Extract the (X, Y) coordinate from the center of the cell holding the provided text.  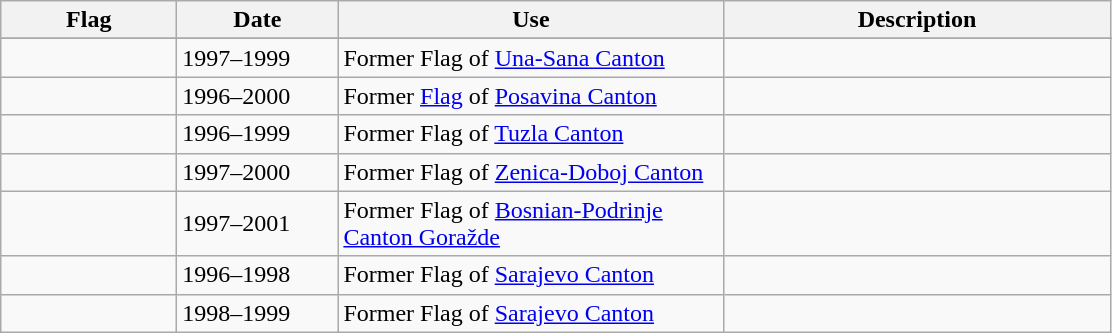
Former Flag of Una-Sana Canton (531, 58)
1996–1998 (258, 275)
Flag (89, 20)
Former Flag of Posavina Canton (531, 96)
Former Flag of Tuzla Canton (531, 134)
1997–1999 (258, 58)
Former Flag of Zenica-Doboj Canton (531, 172)
Date (258, 20)
Description (917, 20)
1998–1999 (258, 313)
1996–1999 (258, 134)
1996–2000 (258, 96)
Use (531, 20)
1997–2001 (258, 224)
1997–2000 (258, 172)
Former Flag of Bosnian-Podrinje Canton Goražde (531, 224)
